Pinpoint the cell where the given text exists, returning its (x, y) midpoint coordinate. 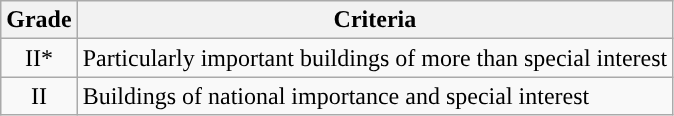
II (39, 96)
Particularly important buildings of more than special interest (375, 58)
Grade (39, 20)
II* (39, 58)
Criteria (375, 20)
Buildings of national importance and special interest (375, 96)
